Provide the (X, Y) coordinate of the cell's center where the given text is located.  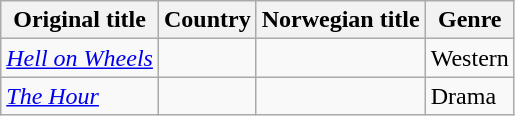
Country (207, 20)
Genre (470, 20)
Original title (80, 20)
The Hour (80, 96)
Norwegian title (340, 20)
Western (470, 58)
Drama (470, 96)
Hell on Wheels (80, 58)
